From the cell containing the given text, extract its center point as (x, y) coordinate. 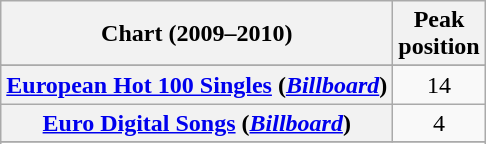
Chart (2009–2010) (197, 34)
European Hot 100 Singles (Billboard) (197, 85)
4 (439, 123)
Peakposition (439, 34)
Euro Digital Songs (Billboard) (197, 123)
14 (439, 85)
